Detect which cell encompasses the target text, then output its [X, Y] center coordinate. 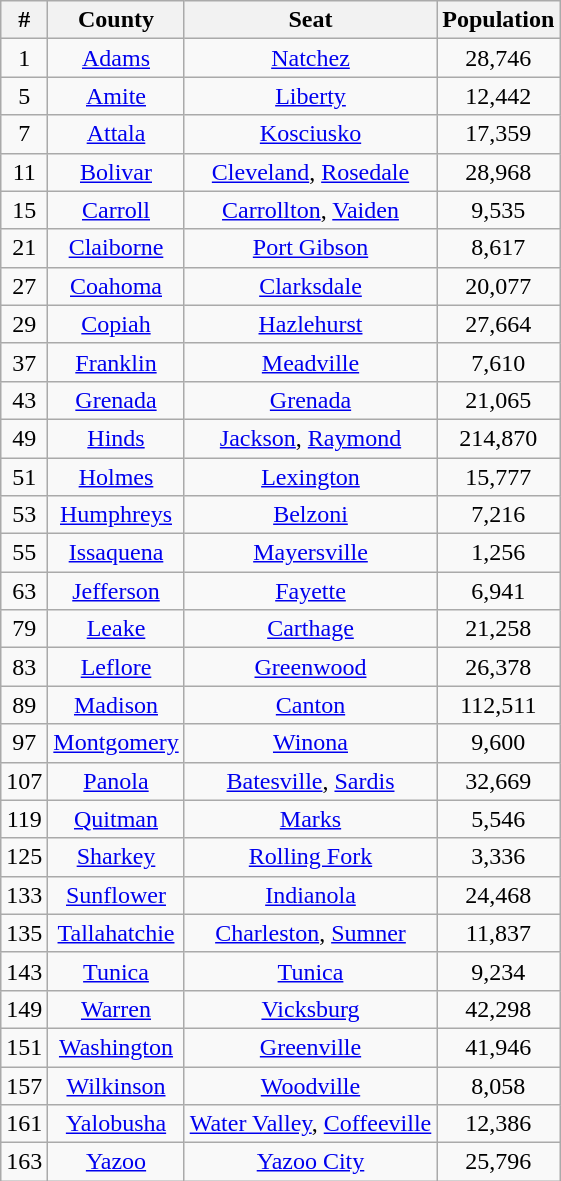
11 [24, 172]
8,058 [498, 1085]
125 [24, 857]
89 [24, 705]
Hazlehurst [310, 324]
12,442 [498, 96]
Yazoo City [310, 1162]
119 [24, 819]
6,941 [498, 591]
Franklin [116, 362]
151 [24, 1047]
Kosciusko [310, 134]
Greenville [310, 1047]
Montgomery [116, 743]
41,946 [498, 1047]
Belzoni [310, 515]
Fayette [310, 591]
Yalobusha [116, 1124]
Issaquena [116, 553]
Hinds [116, 438]
Carthage [310, 629]
Amite [116, 96]
7 [24, 134]
51 [24, 477]
28,968 [498, 172]
26,378 [498, 667]
Warren [116, 1009]
Madison [116, 705]
161 [24, 1124]
Canton [310, 705]
11,837 [498, 933]
Carrollton, Vaiden [310, 210]
112,511 [498, 705]
Clarksdale [310, 286]
Cleveland, Rosedale [310, 172]
Adams [116, 58]
Rolling Fork [310, 857]
9,535 [498, 210]
5,546 [498, 819]
133 [24, 895]
Greenwood [310, 667]
Leflore [116, 667]
9,600 [498, 743]
53 [24, 515]
Mayersville [310, 553]
Vicksburg [310, 1009]
29 [24, 324]
Jefferson [116, 591]
Panola [116, 781]
Tallahatchie [116, 933]
17,359 [498, 134]
County [116, 20]
49 [24, 438]
Winona [310, 743]
7,216 [498, 515]
97 [24, 743]
Claiborne [116, 248]
# [24, 20]
42,298 [498, 1009]
Woodville [310, 1085]
28,746 [498, 58]
55 [24, 553]
163 [24, 1162]
Attala [116, 134]
Port Gibson [310, 248]
27,664 [498, 324]
Wilkinson [116, 1085]
Quitman [116, 819]
12,386 [498, 1124]
Sharkey [116, 857]
21,258 [498, 629]
Lexington [310, 477]
15,777 [498, 477]
9,234 [498, 971]
107 [24, 781]
79 [24, 629]
3,336 [498, 857]
37 [24, 362]
Meadville [310, 362]
63 [24, 591]
7,610 [498, 362]
Coahoma [116, 286]
214,870 [498, 438]
149 [24, 1009]
Yazoo [116, 1162]
Jackson, Raymond [310, 438]
1,256 [498, 553]
157 [24, 1085]
83 [24, 667]
Copiah [116, 324]
Carroll [116, 210]
Marks [310, 819]
Charleston, Sumner [310, 933]
Liberty [310, 96]
25,796 [498, 1162]
Indianola [310, 895]
8,617 [498, 248]
43 [24, 400]
Washington [116, 1047]
15 [24, 210]
32,669 [498, 781]
Population [498, 20]
Humphreys [116, 515]
21 [24, 248]
Seat [310, 20]
Leake [116, 629]
Batesville, Sardis [310, 781]
1 [24, 58]
5 [24, 96]
21,065 [498, 400]
135 [24, 933]
143 [24, 971]
Bolivar [116, 172]
Water Valley, Coffeeville [310, 1124]
24,468 [498, 895]
Holmes [116, 477]
Natchez [310, 58]
27 [24, 286]
20,077 [498, 286]
Sunflower [116, 895]
